For the text-containing cell, return its midpoint in (X, Y) coordinate format. 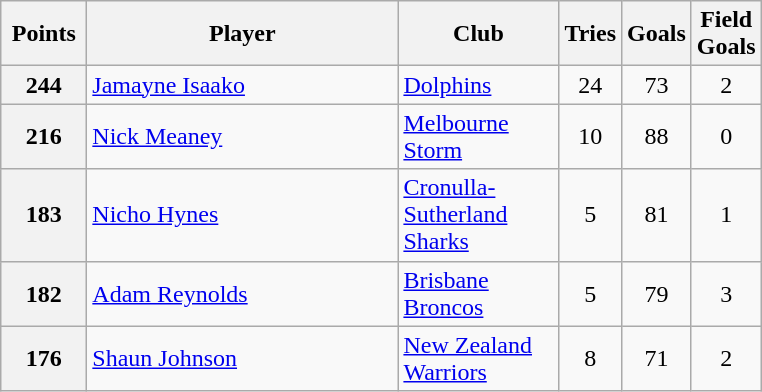
8 (590, 358)
24 (590, 85)
10 (590, 136)
3 (726, 294)
79 (657, 294)
Adam Reynolds (242, 294)
88 (657, 136)
Brisbane Broncos (478, 294)
73 (657, 85)
Nicho Hynes (242, 215)
176 (44, 358)
182 (44, 294)
183 (44, 215)
71 (657, 358)
Goals (657, 34)
Melbourne Storm (478, 136)
0 (726, 136)
216 (44, 136)
Shaun Johnson (242, 358)
Club (478, 34)
Tries (590, 34)
Dolphins (478, 85)
81 (657, 215)
Points (44, 34)
1 (726, 215)
Jamayne Isaako (242, 85)
244 (44, 85)
Player (242, 34)
Cronulla-Sutherland Sharks (478, 215)
Field Goals (726, 34)
New Zealand Warriors (478, 358)
Nick Meaney (242, 136)
